Identify which cell holds the provided text, then report its (X, Y) central coordinate. 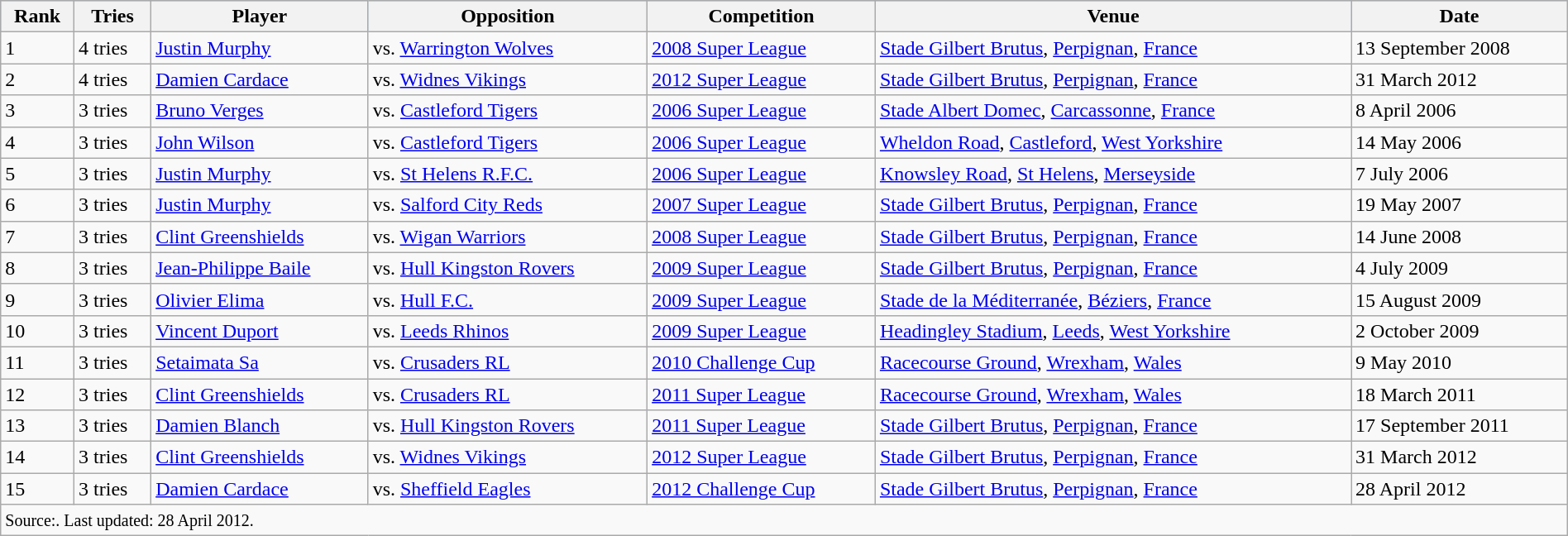
Tries (112, 17)
13 September 2008 (1460, 48)
Stade de la Méditerranée, Béziers, France (1113, 299)
Bruno Verges (260, 111)
Vincent Duport (260, 331)
11 (38, 362)
17 September 2011 (1460, 426)
John Wilson (260, 142)
6 (38, 205)
Stade Albert Domec, Carcassonne, France (1113, 111)
Rank (38, 17)
15 (38, 489)
Wheldon Road, Castleford, West Yorkshire (1113, 142)
14 (38, 457)
2007 Super League (762, 205)
Olivier Elima (260, 299)
8 April 2006 (1460, 111)
15 August 2009 (1460, 299)
9 May 2010 (1460, 362)
4 July 2009 (1460, 268)
2012 Challenge Cup (762, 489)
Jean-Philippe Baile (260, 268)
vs. Salford City Reds (508, 205)
vs. Sheffield Eagles (508, 489)
vs. Wigan Warriors (508, 237)
Competition (762, 17)
Knowsley Road, St Helens, Merseyside (1113, 174)
Setaimata Sa (260, 362)
19 May 2007 (1460, 205)
28 April 2012 (1460, 489)
7 (38, 237)
2010 Challenge Cup (762, 362)
10 (38, 331)
12 (38, 395)
14 June 2008 (1460, 237)
5 (38, 174)
vs. St Helens R.F.C. (508, 174)
Opposition (508, 17)
9 (38, 299)
18 March 2011 (1460, 395)
Player (260, 17)
Date (1460, 17)
vs. Hull F.C. (508, 299)
14 May 2006 (1460, 142)
vs. Warrington Wolves (508, 48)
7 July 2006 (1460, 174)
13 (38, 426)
1 (38, 48)
2 (38, 79)
vs. Leeds Rhinos (508, 331)
3 (38, 111)
4 (38, 142)
Source:. Last updated: 28 April 2012. (784, 520)
Headingley Stadium, Leeds, West Yorkshire (1113, 331)
8 (38, 268)
Venue (1113, 17)
Damien Blanch (260, 426)
2 October 2009 (1460, 331)
